Search for the cell housing the specified text and yield its (X, Y) center coordinate. 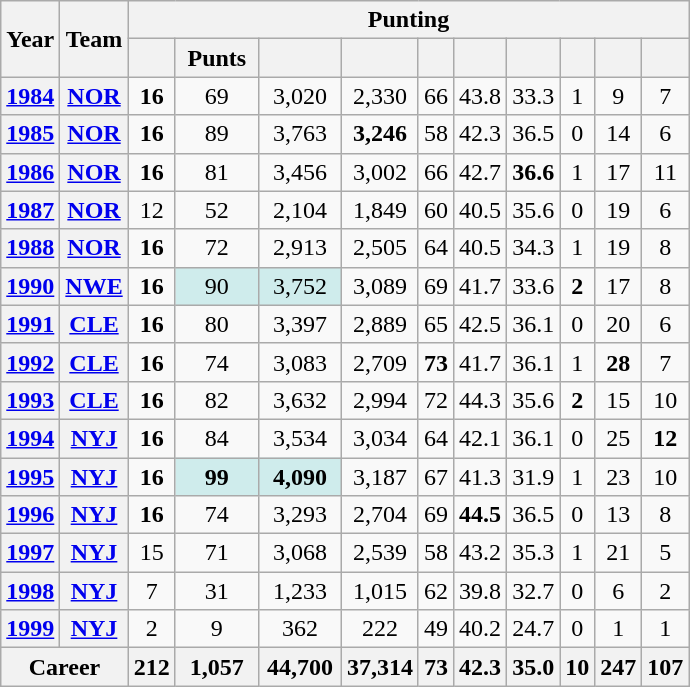
1986 (30, 172)
1991 (30, 324)
3,534 (300, 438)
3,632 (300, 400)
1994 (30, 438)
Year (30, 39)
3,397 (300, 324)
2,104 (300, 210)
3,752 (300, 286)
13 (618, 515)
1997 (30, 553)
3,293 (300, 515)
1992 (30, 362)
90 (216, 286)
44,700 (300, 667)
2,505 (380, 248)
14 (618, 134)
212 (152, 667)
222 (380, 629)
82 (216, 400)
Career (64, 667)
1987 (30, 210)
67 (436, 477)
62 (436, 591)
3,763 (300, 134)
2,539 (380, 553)
1993 (30, 400)
1996 (30, 515)
65 (436, 324)
1985 (30, 134)
1,057 (216, 667)
99 (216, 477)
34.3 (534, 248)
24.7 (534, 629)
37,314 (380, 667)
42.5 (480, 324)
43.2 (480, 553)
49 (436, 629)
2,704 (380, 515)
32.7 (534, 591)
33.6 (534, 286)
3,187 (380, 477)
1995 (30, 477)
60 (436, 210)
NWE (94, 286)
3,456 (300, 172)
2,913 (300, 248)
2,889 (380, 324)
35.3 (534, 553)
84 (216, 438)
81 (216, 172)
4,090 (300, 477)
1999 (30, 629)
1,233 (300, 591)
33.3 (534, 96)
39.8 (480, 591)
43.8 (480, 96)
89 (216, 134)
20 (618, 324)
23 (618, 477)
31.9 (534, 477)
3,089 (380, 286)
3,020 (300, 96)
Punts (216, 58)
5 (666, 553)
3,068 (300, 553)
35.0 (534, 667)
42.1 (480, 438)
71 (216, 553)
42.7 (480, 172)
21 (618, 553)
Team (94, 39)
3,002 (380, 172)
40.2 (480, 629)
11 (666, 172)
3,083 (300, 362)
2,994 (380, 400)
31 (216, 591)
3,246 (380, 134)
44.5 (480, 515)
Punting (408, 20)
41.3 (480, 477)
44.3 (480, 400)
1,849 (380, 210)
1,015 (380, 591)
80 (216, 324)
2,330 (380, 96)
1998 (30, 591)
52 (216, 210)
28 (618, 362)
107 (666, 667)
2,709 (380, 362)
362 (300, 629)
1988 (30, 248)
3,034 (380, 438)
25 (618, 438)
247 (618, 667)
1984 (30, 96)
36.6 (534, 172)
1990 (30, 286)
